For the text-containing cell, return its midpoint in (x, y) coordinate format. 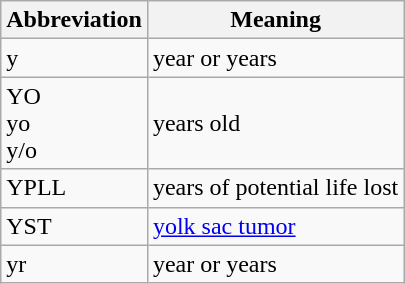
yr (74, 264)
Meaning (275, 20)
YPLL (74, 188)
YST (74, 226)
Abbreviation (74, 20)
years old (275, 123)
yolk sac tumor (275, 226)
YO yo y/o (74, 123)
years of potential life lost (275, 188)
y (74, 58)
